Identify which cell holds the provided text, then report its [X, Y] central coordinate. 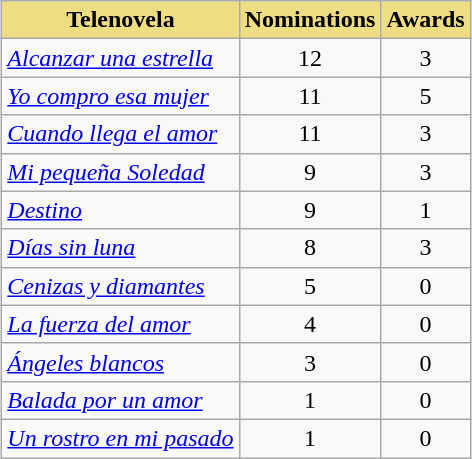
Cenizas y diamantes [120, 286]
Awards [426, 20]
Alcanzar una estrella [120, 58]
8 [310, 248]
Destino [120, 210]
Nominations [310, 20]
Un rostro en mi pasado [120, 438]
12 [310, 58]
Yo compro esa mujer [120, 96]
Balada por un amor [120, 400]
4 [310, 324]
Ángeles blancos [120, 362]
Telenovela [120, 20]
Mi pequeña Soledad [120, 172]
Cuando llega el amor [120, 134]
La fuerza del amor [120, 324]
Días sin luna [120, 248]
